Detect which cell encompasses the target text, then output its [x, y] center coordinate. 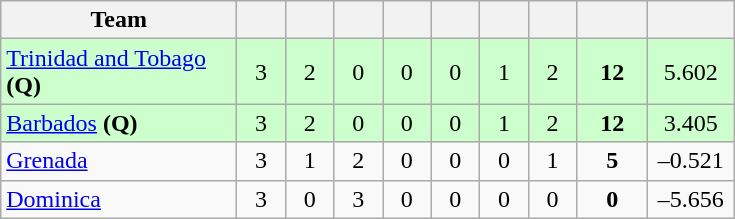
Trinidad and Tobago (Q) [119, 72]
–0.521 [691, 161]
3.405 [691, 123]
–5.656 [691, 199]
Team [119, 20]
Grenada [119, 161]
Dominica [119, 199]
5.602 [691, 72]
Barbados (Q) [119, 123]
5 [612, 161]
